Identify which cell holds the provided text, then report its (X, Y) central coordinate. 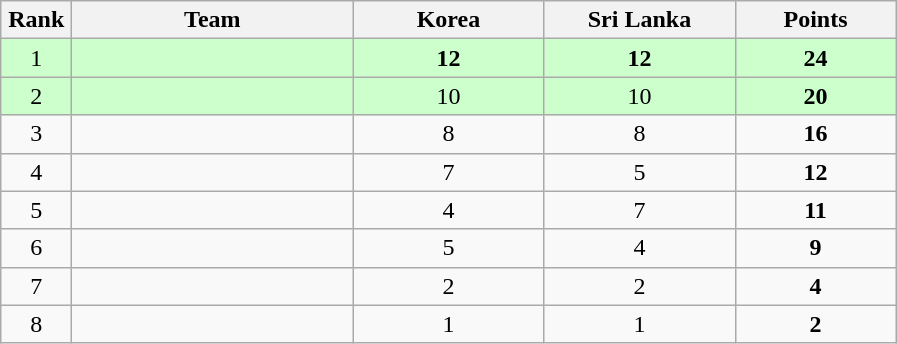
Rank (36, 20)
9 (816, 248)
Sri Lanka (640, 20)
Team (212, 20)
6 (36, 248)
3 (36, 134)
16 (816, 134)
11 (816, 210)
Korea (448, 20)
20 (816, 96)
Points (816, 20)
24 (816, 58)
